Search for the cell housing the specified text and yield its [X, Y] center coordinate. 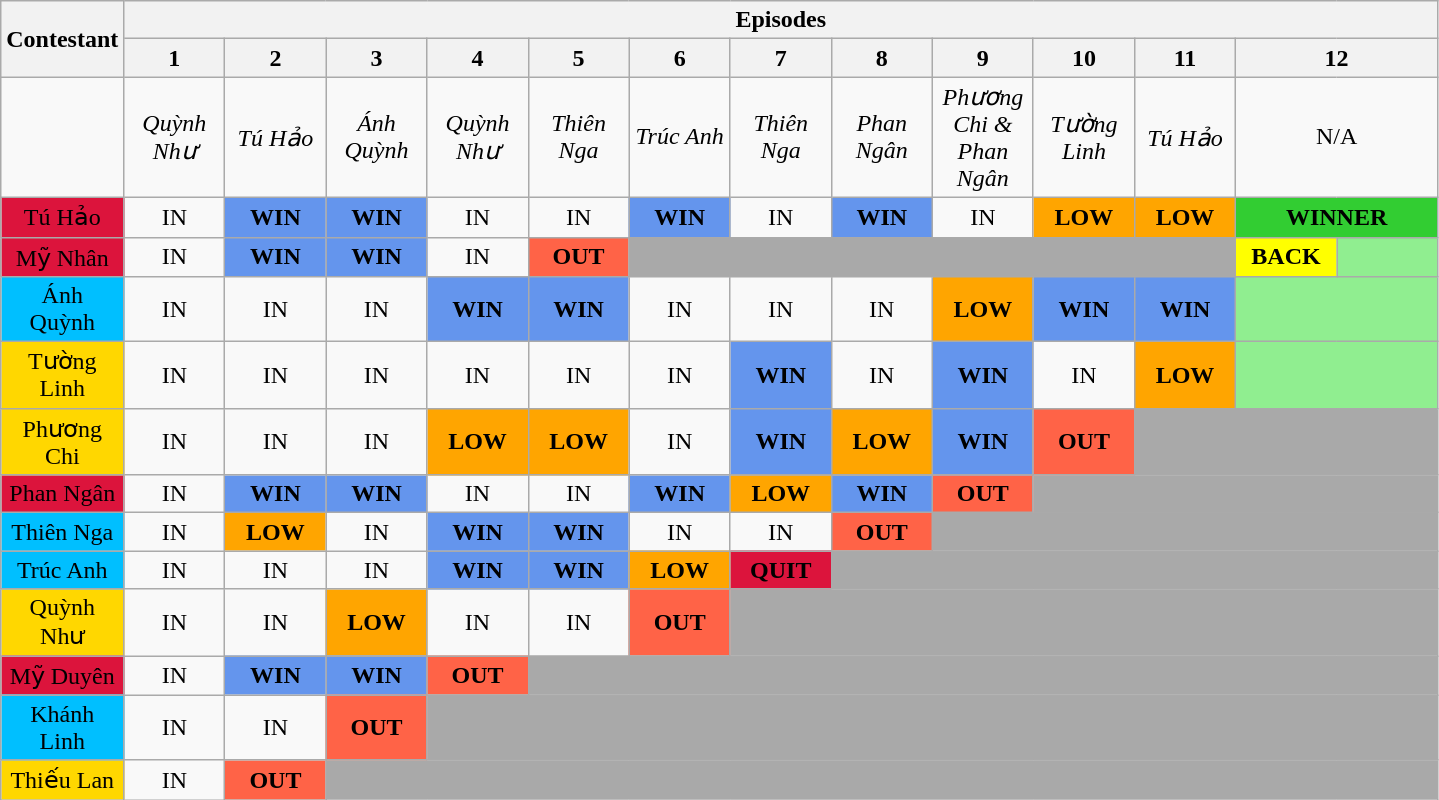
Mỹ Nhân [62, 257]
Episodes [781, 20]
1 [174, 58]
BACK [1286, 257]
Khánh Linh [62, 728]
N/A [1337, 138]
6 [680, 58]
Mỹ Duyên [62, 676]
WINNER [1337, 217]
8 [882, 58]
10 [1084, 58]
2 [276, 58]
Thiếu Lan [62, 780]
3 [376, 58]
11 [1184, 58]
9 [982, 58]
4 [478, 58]
QUIT [780, 570]
12 [1337, 58]
5 [578, 58]
Phương Chi & Phan Ngân [982, 138]
7 [780, 58]
Contestant [62, 39]
Phương Chi [62, 442]
